Determine the (x, y) coordinate at the center of the cell enclosing the given text.  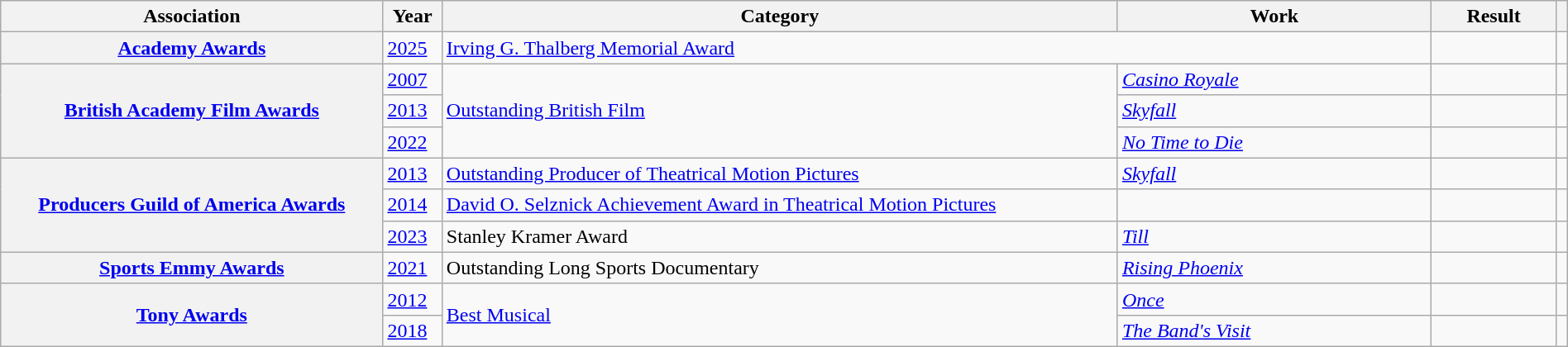
2022 (412, 142)
Producers Guild of America Awards (192, 205)
Irving G. Thalberg Memorial Award (936, 48)
Till (1274, 236)
Result (1494, 17)
Sports Emmy Awards (192, 268)
Tony Awards (192, 315)
Year (412, 17)
2021 (412, 268)
Category (779, 17)
Once (1274, 299)
Academy Awards (192, 48)
Work (1274, 17)
British Academy Film Awards (192, 111)
2007 (412, 79)
2018 (412, 330)
Outstanding Long Sports Documentary (779, 268)
2014 (412, 205)
Outstanding British Film (779, 111)
Rising Phoenix (1274, 268)
Stanley Kramer Award (779, 236)
2023 (412, 236)
2025 (412, 48)
Best Musical (779, 315)
The Band's Visit (1274, 330)
No Time to Die (1274, 142)
Casino Royale (1274, 79)
Association (192, 17)
Outstanding Producer of Theatrical Motion Pictures (779, 173)
2012 (412, 299)
David O. Selznick Achievement Award in Theatrical Motion Pictures (779, 205)
